Return [x, y] of the center of cell containing provided text 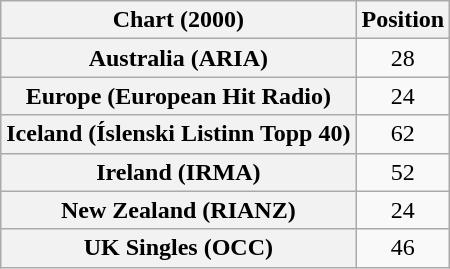
Iceland (Íslenski Listinn Topp 40) [178, 134]
Europe (European Hit Radio) [178, 96]
46 [403, 248]
Ireland (IRMA) [178, 172]
New Zealand (RIANZ) [178, 210]
62 [403, 134]
Position [403, 20]
28 [403, 58]
Australia (ARIA) [178, 58]
Chart (2000) [178, 20]
52 [403, 172]
UK Singles (OCC) [178, 248]
